Locate the cell with the specified text and output its [x, y] center coordinate. 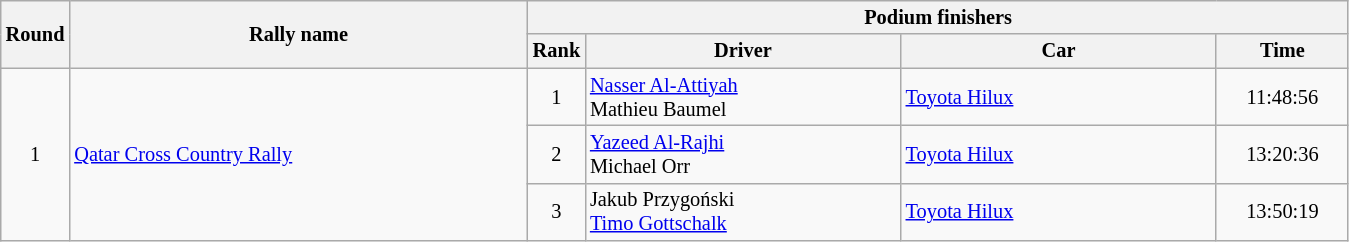
Round [36, 34]
2 [556, 154]
Rally name [298, 34]
13:50:19 [1282, 212]
Car [1059, 51]
Nasser Al-Attiyah Mathieu Baumel [743, 97]
3 [556, 212]
Yazeed Al-Rajhi Michael Orr [743, 154]
11:48:56 [1282, 97]
Driver [743, 51]
Jakub Przygoński Timo Gottschalk [743, 212]
Podium finishers [938, 17]
Time [1282, 51]
Rank [556, 51]
Qatar Cross Country Rally [298, 154]
13:20:36 [1282, 154]
